Search for the cell housing the specified text and yield its [x, y] center coordinate. 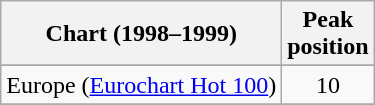
10 [328, 85]
Europe (Eurochart Hot 100) [142, 85]
Peakposition [328, 34]
Chart (1998–1999) [142, 34]
